Identify which cell holds the provided text, then report its [X, Y] central coordinate. 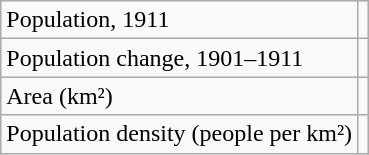
Area (km²) [180, 96]
Population, 1911 [180, 20]
Population change, 1901–1911 [180, 58]
Population density (people per km²) [180, 134]
